Scan for the cell matching the given text and deliver its [X, Y] coordinate at center. 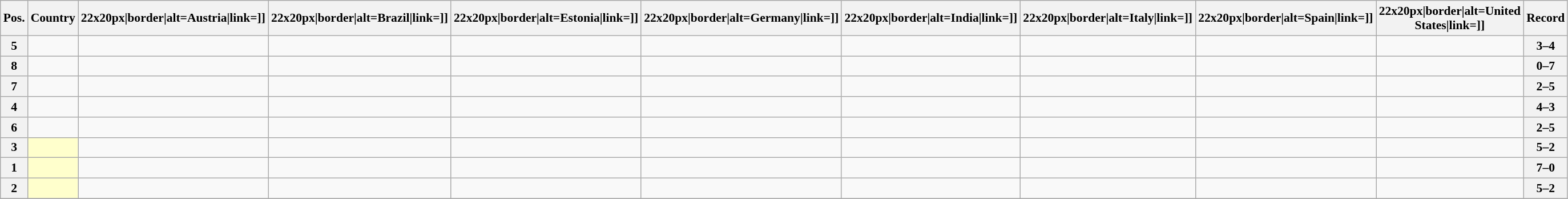
22x20px|border|alt=India|link=]] [930, 18]
6 [14, 128]
22x20px|border|alt=United States|link=]] [1450, 18]
8 [14, 66]
0–7 [1546, 66]
7 [14, 87]
Pos. [14, 18]
Country [53, 18]
4–3 [1546, 107]
5 [14, 46]
1 [14, 168]
4 [14, 107]
7–0 [1546, 168]
3–4 [1546, 46]
22x20px|border|alt=Estonia|link=]] [546, 18]
3 [14, 148]
22x20px|border|alt=Spain|link=]] [1285, 18]
22x20px|border|alt=Brazil|link=]] [360, 18]
22x20px|border|alt=Austria|link=]] [174, 18]
22x20px|border|alt=Germany|link=]] [741, 18]
2 [14, 189]
22x20px|border|alt=Italy|link=]] [1107, 18]
Record [1546, 18]
